Provide the (X, Y) coordinate of the cell's center where the given text is located.  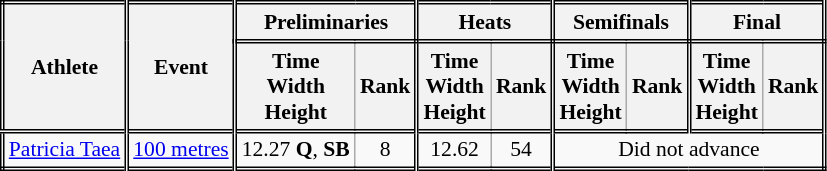
8 (386, 150)
Final (757, 22)
12.62 (454, 150)
100 metres (181, 150)
Did not advance (689, 150)
Heats (485, 22)
Preliminaries (326, 22)
Athlete (64, 67)
54 (522, 150)
Event (181, 67)
12.27 Q, SB (295, 150)
Patricia Taea (64, 150)
Semifinals (621, 22)
